From the cell containing the given text, extract its center point as (X, Y) coordinate. 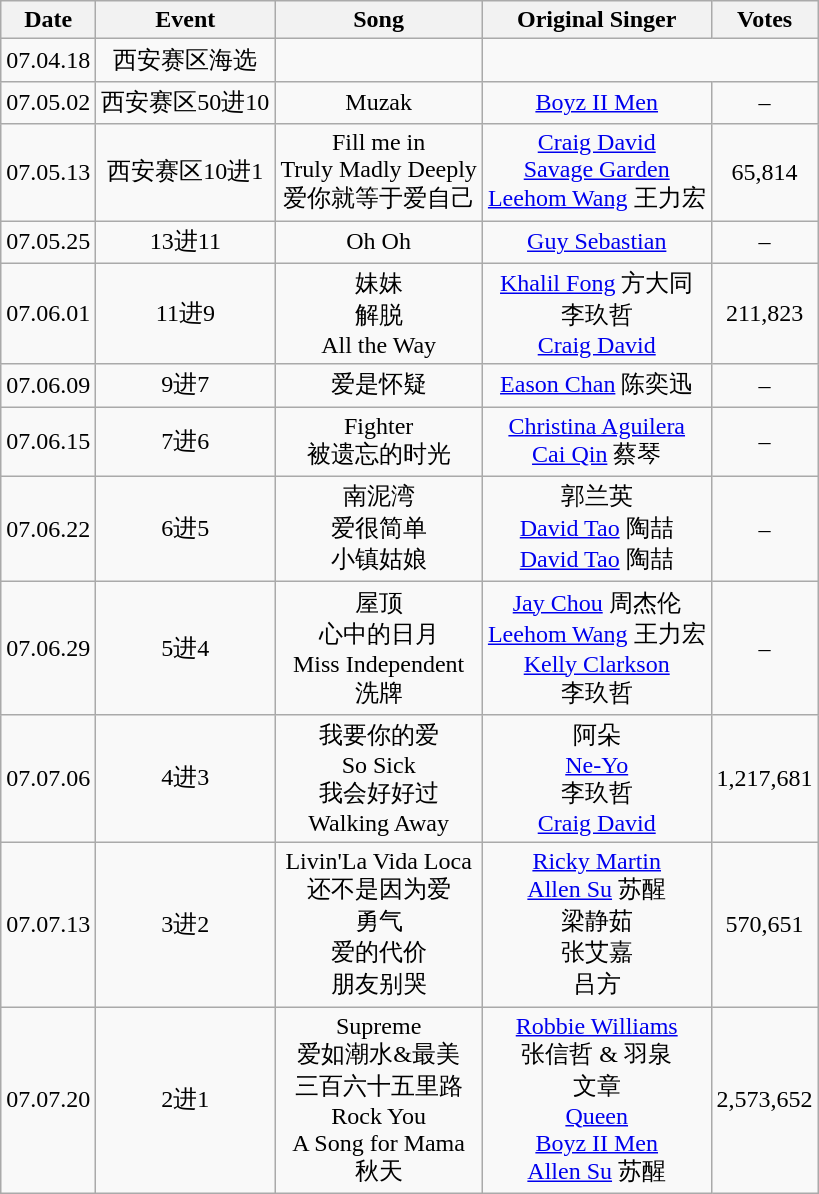
Votes (764, 20)
Fill me in Truly Madly Deeply 爱你就等于爱自己 (379, 172)
Khalil Fong 方大同 李玖哲 Craig David (596, 314)
07.06.29 (48, 648)
07.05.25 (48, 242)
07.05.13 (48, 172)
2进1 (186, 1100)
Ricky Martin Allen Su 苏醒 梁静茹 张艾嘉 吕方 (596, 924)
5进4 (186, 648)
Jay Chou 周杰伦 Leehom Wang 王力宏 Kelly Clarkson 李玖哲 (596, 648)
Christina Aguilera Cai Qin 蔡琴 (596, 442)
Original Singer (596, 20)
07.05.02 (48, 102)
爱是怀疑 (379, 386)
Date (48, 20)
07.04.18 (48, 60)
Song (379, 20)
Boyz II Men (596, 102)
阿朵 Ne-Yo 李玖哲 Craig David (596, 778)
1,217,681 (764, 778)
6进5 (186, 529)
11进9 (186, 314)
Livin'La Vida Loca 还不是因为爱 勇气 爱的代价 朋友别哭 (379, 924)
7进6 (186, 442)
Eason Chan 陈奕迅 (596, 386)
9进7 (186, 386)
Event (186, 20)
07.06.15 (48, 442)
07.06.22 (48, 529)
Craig David Savage Garden Leehom Wang 王力宏 (596, 172)
07.06.09 (48, 386)
07.07.13 (48, 924)
13进11 (186, 242)
屋顶 心中的日月 Miss Independent 洗牌 (379, 648)
Fighter 被遗忘的时光 (379, 442)
西安赛区50进10 (186, 102)
南泥湾 爱很简单 小镇姑娘 (379, 529)
Muzak (379, 102)
4进3 (186, 778)
妹妹 解脱 All the Way (379, 314)
我要你的爱 So Sick 我会好好过 Walking Away (379, 778)
07.06.01 (48, 314)
西安赛区10进1 (186, 172)
211,823 (764, 314)
Oh Oh (379, 242)
07.07.06 (48, 778)
3进2 (186, 924)
西安赛区海选 (186, 60)
07.07.20 (48, 1100)
570,651 (764, 924)
郭兰英 David Tao 陶喆 David Tao 陶喆 (596, 529)
65,814 (764, 172)
Supreme 爱如潮水&最美 三百六十五里路 Rock You A Song for Mama 秋天 (379, 1100)
Robbie Williams 张信哲 & 羽泉 文章 Queen Boyz II Men Allen Su 苏醒 (596, 1100)
2,573,652 (764, 1100)
Guy Sebastian (596, 242)
